Return the (x, y) coordinate for the center point of the cell that contains the specified text.  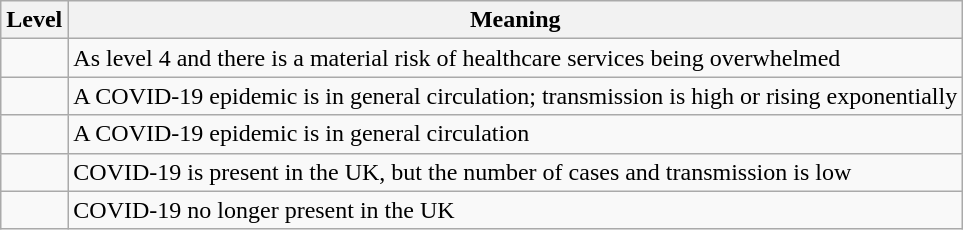
Meaning (516, 20)
COVID-19 no longer present in the UK (516, 210)
A COVID-19 epidemic is in general circulation (516, 134)
A COVID-19 epidemic is in general circulation; transmission is high or rising exponentially (516, 96)
As level 4 and there is a material risk of healthcare services being overwhelmed (516, 58)
Level (34, 20)
COVID-19 is present in the UK, but the number of cases and transmission is low (516, 172)
